Detect which cell encompasses the target text, then output its [X, Y] center coordinate. 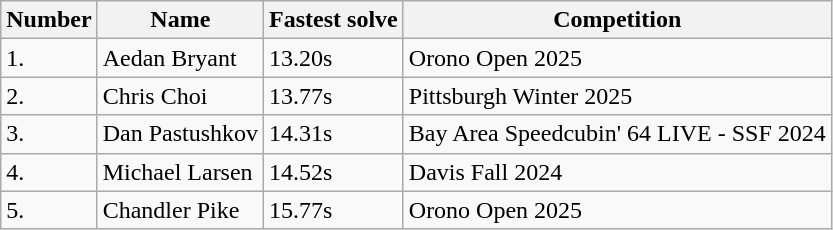
1. [49, 58]
Michael Larsen [180, 172]
14.52s [334, 172]
Pittsburgh Winter 2025 [617, 96]
Chandler Pike [180, 210]
Name [180, 20]
Bay Area Speedcubin' 64 LIVE - SSF 2024 [617, 134]
Fastest solve [334, 20]
Dan Pastushkov [180, 134]
Competition [617, 20]
Davis Fall 2024 [617, 172]
Chris Choi [180, 96]
3. [49, 134]
Number [49, 20]
14.31s [334, 134]
13.77s [334, 96]
Aedan Bryant [180, 58]
13.20s [334, 58]
15.77s [334, 210]
2. [49, 96]
4. [49, 172]
5. [49, 210]
